Detect which cell encompasses the target text, then output its [x, y] center coordinate. 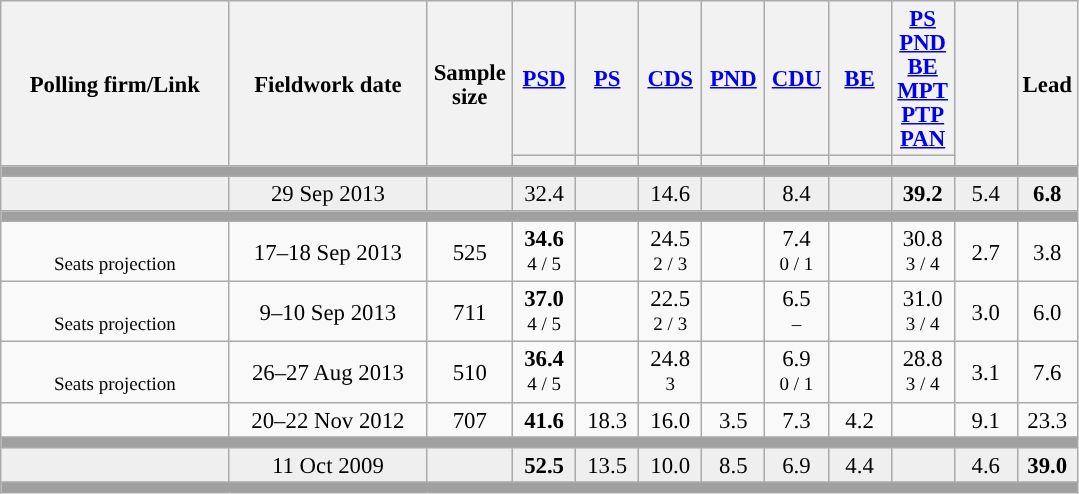
4.2 [860, 420]
707 [470, 420]
7.6 [1047, 372]
23.3 [1047, 420]
Fieldwork date [328, 84]
37.04 / 5 [544, 312]
52.5 [544, 464]
4.6 [986, 464]
28.83 / 4 [922, 372]
PND [734, 78]
6.0 [1047, 312]
PSPNDBEMPTPTPPAN [922, 78]
3.0 [986, 312]
31.03 / 4 [922, 312]
8.4 [796, 194]
41.6 [544, 420]
7.3 [796, 420]
8.5 [734, 464]
13.5 [608, 464]
3.5 [734, 420]
Sample size [470, 84]
CDS [670, 78]
525 [470, 252]
Lead [1047, 84]
36.44 / 5 [544, 372]
9.1 [986, 420]
2.7 [986, 252]
5.4 [986, 194]
24.83 [670, 372]
16.0 [670, 420]
39.0 [1047, 464]
24.52 / 3 [670, 252]
14.6 [670, 194]
711 [470, 312]
PS [608, 78]
510 [470, 372]
29 Sep 2013 [328, 194]
6.90 / 1 [796, 372]
20–22 Nov 2012 [328, 420]
17–18 Sep 2013 [328, 252]
CDU [796, 78]
Polling firm/Link [115, 84]
6.9 [796, 464]
9–10 Sep 2013 [328, 312]
4.4 [860, 464]
6.5 – [796, 312]
10.0 [670, 464]
30.83 / 4 [922, 252]
7.40 / 1 [796, 252]
26–27 Aug 2013 [328, 372]
18.3 [608, 420]
32.4 [544, 194]
22.52 / 3 [670, 312]
3.1 [986, 372]
39.2 [922, 194]
11 Oct 2009 [328, 464]
3.8 [1047, 252]
BE [860, 78]
PSD [544, 78]
6.8 [1047, 194]
34.64 / 5 [544, 252]
